Search for the cell housing the specified text and yield its (x, y) center coordinate. 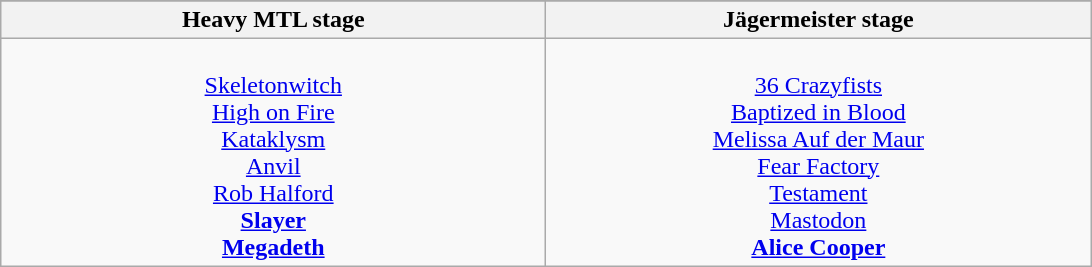
Skeletonwitch High on Fire Kataklysm Anvil Rob Halford Slayer Megadeth (274, 152)
36 Crazyfists Baptized in Blood Melissa Auf der Maur Fear Factory Testament Mastodon Alice Cooper (818, 152)
Jägermeister stage (818, 20)
Heavy MTL stage (274, 20)
